Return the [X, Y] coordinate for the center point of the cell that contains the specified text.  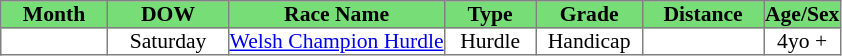
Grade [589, 14]
Age/Sex [802, 14]
DOW [168, 14]
Welsh Champion Hurdle [337, 42]
Type [490, 14]
Handicap [589, 42]
Saturday [168, 42]
Month [54, 14]
Distance [703, 14]
Hurdle [490, 42]
4yo + [802, 42]
Race Name [337, 14]
